Identify which cell holds the provided text, then report its [x, y] central coordinate. 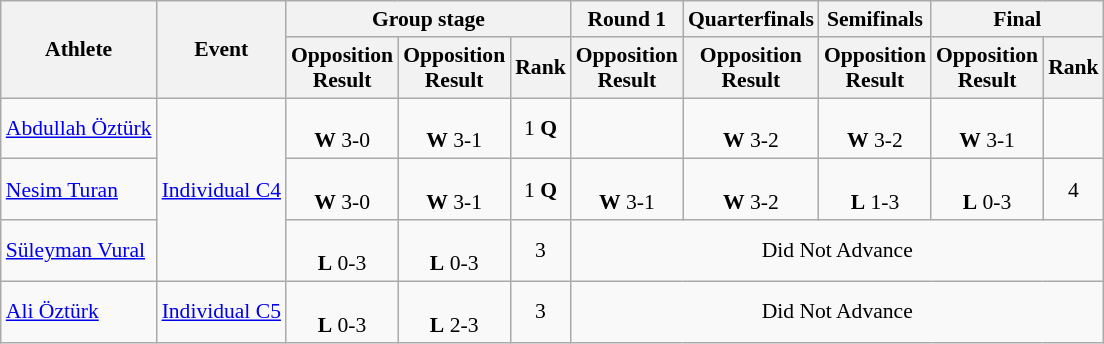
Individual C4 [222, 190]
Ali Öztürk [79, 312]
Nesim Turan [79, 190]
Group stage [428, 19]
L 1-3 [875, 190]
Athlete [79, 50]
Final [1018, 19]
Süleyman Vural [79, 250]
Abdullah Öztürk [79, 128]
4 [1074, 190]
Quarterfinals [751, 19]
Individual C5 [222, 312]
Semifinals [875, 19]
Event [222, 50]
L 2-3 [454, 312]
Round 1 [627, 19]
